Output the [X, Y] coordinate of the center of the cell containing the given text.  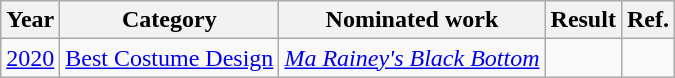
2020 [30, 58]
Nominated work [412, 20]
Best Costume Design [170, 58]
Category [170, 20]
Ma Rainey's Black Bottom [412, 58]
Ref. [648, 20]
Year [30, 20]
Result [583, 20]
